For the text-containing cell, return its midpoint in [X, Y] coordinate format. 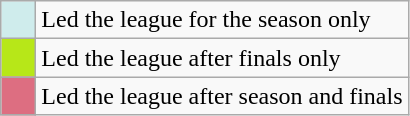
Led the league for the season only [222, 20]
Led the league after finals only [222, 58]
Led the league after season and finals [222, 96]
